Locate the cell with the specified text and output its [x, y] center coordinate. 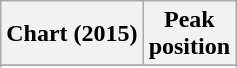
Chart (2015) [72, 34]
Peak position [189, 34]
